Locate the cell with the specified text and output its (x, y) center coordinate. 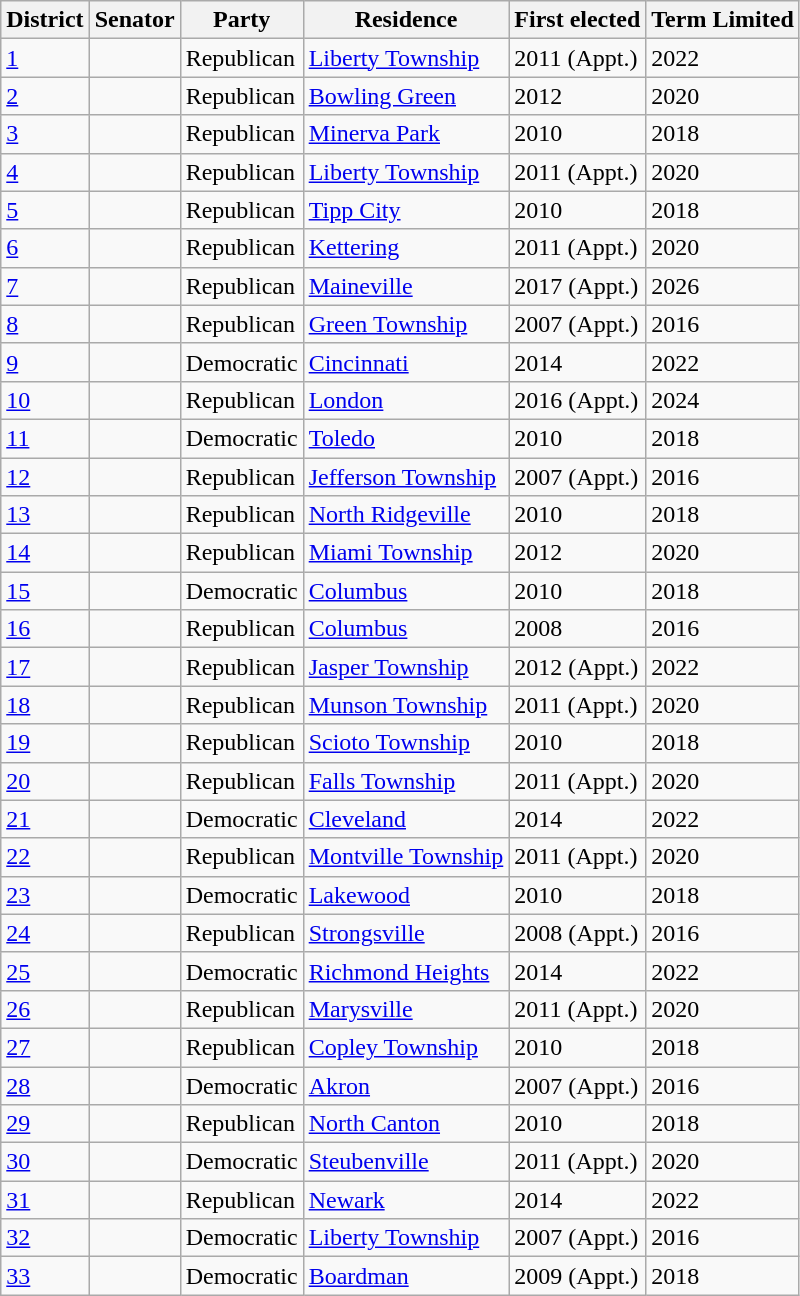
2009 (Appt.) (578, 1276)
Copley Township (406, 1047)
1 (45, 58)
Minerva Park (406, 134)
25 (45, 971)
19 (45, 743)
14 (45, 553)
20 (45, 781)
District (45, 20)
26 (45, 1009)
22 (45, 857)
Newark (406, 1200)
Akron (406, 1085)
Green Township (406, 324)
Cleveland (406, 819)
Bowling Green (406, 96)
7 (45, 286)
2016 (Appt.) (578, 400)
16 (45, 629)
Montville Township (406, 857)
15 (45, 591)
First elected (578, 20)
Tipp City (406, 210)
8 (45, 324)
27 (45, 1047)
2026 (722, 286)
12 (45, 477)
North Canton (406, 1124)
Lakewood (406, 895)
Steubenville (406, 1162)
London (406, 400)
4 (45, 172)
2017 (Appt.) (578, 286)
Scioto Township (406, 743)
2 (45, 96)
31 (45, 1200)
13 (45, 515)
9 (45, 362)
Jefferson Township (406, 477)
3 (45, 134)
2012 (Appt.) (578, 667)
Residence (406, 20)
33 (45, 1276)
Term Limited (722, 20)
24 (45, 933)
Maineville (406, 286)
Marysville (406, 1009)
17 (45, 667)
Munson Township (406, 705)
Party (242, 20)
Kettering (406, 248)
Falls Township (406, 781)
Cincinnati (406, 362)
30 (45, 1162)
Strongsville (406, 933)
Toledo (406, 438)
29 (45, 1124)
Miami Township (406, 553)
North Ridgeville (406, 515)
Richmond Heights (406, 971)
5 (45, 210)
Jasper Township (406, 667)
21 (45, 819)
2008 (Appt.) (578, 933)
11 (45, 438)
28 (45, 1085)
23 (45, 895)
Boardman (406, 1276)
18 (45, 705)
32 (45, 1238)
2008 (578, 629)
Senator (134, 20)
2024 (722, 400)
10 (45, 400)
6 (45, 248)
